Determine the [X, Y] coordinate at the center of the cell enclosing the given text.  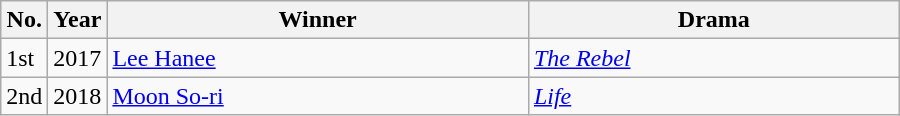
1st [24, 58]
2nd [24, 96]
The Rebel [714, 58]
2017 [78, 58]
Moon So-ri [318, 96]
2018 [78, 96]
Winner [318, 20]
No. [24, 20]
Life [714, 96]
Year [78, 20]
Lee Hanee [318, 58]
Drama [714, 20]
